Capture the cell that displays the provided text and extract its (X, Y) central coordinate. 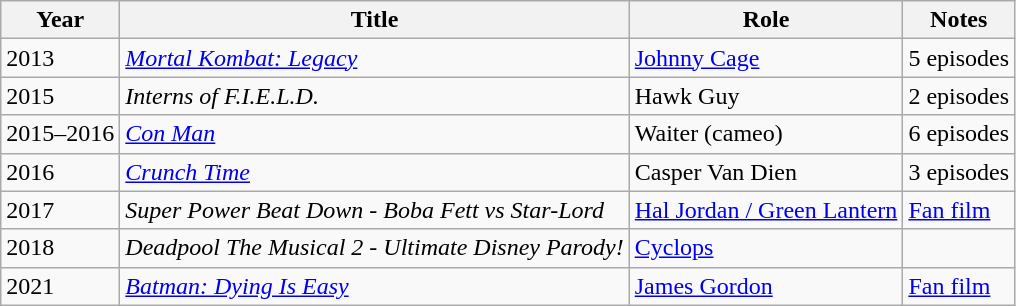
3 episodes (959, 172)
6 episodes (959, 134)
2021 (60, 286)
2016 (60, 172)
Interns of F.I.E.L.D. (374, 96)
5 episodes (959, 58)
2013 (60, 58)
Waiter (cameo) (766, 134)
Year (60, 20)
2017 (60, 210)
Con Man (374, 134)
James Gordon (766, 286)
Super Power Beat Down - Boba Fett vs Star-Lord (374, 210)
Notes (959, 20)
Role (766, 20)
Cyclops (766, 248)
2 episodes (959, 96)
Deadpool The Musical 2 - Ultimate Disney Parody! (374, 248)
Crunch Time (374, 172)
2015–2016 (60, 134)
Mortal Kombat: Legacy (374, 58)
Title (374, 20)
Batman: Dying Is Easy (374, 286)
2018 (60, 248)
Hal Jordan / Green Lantern (766, 210)
Hawk Guy (766, 96)
Johnny Cage (766, 58)
2015 (60, 96)
Casper Van Dien (766, 172)
